Detect which cell encompasses the target text, then output its [X, Y] center coordinate. 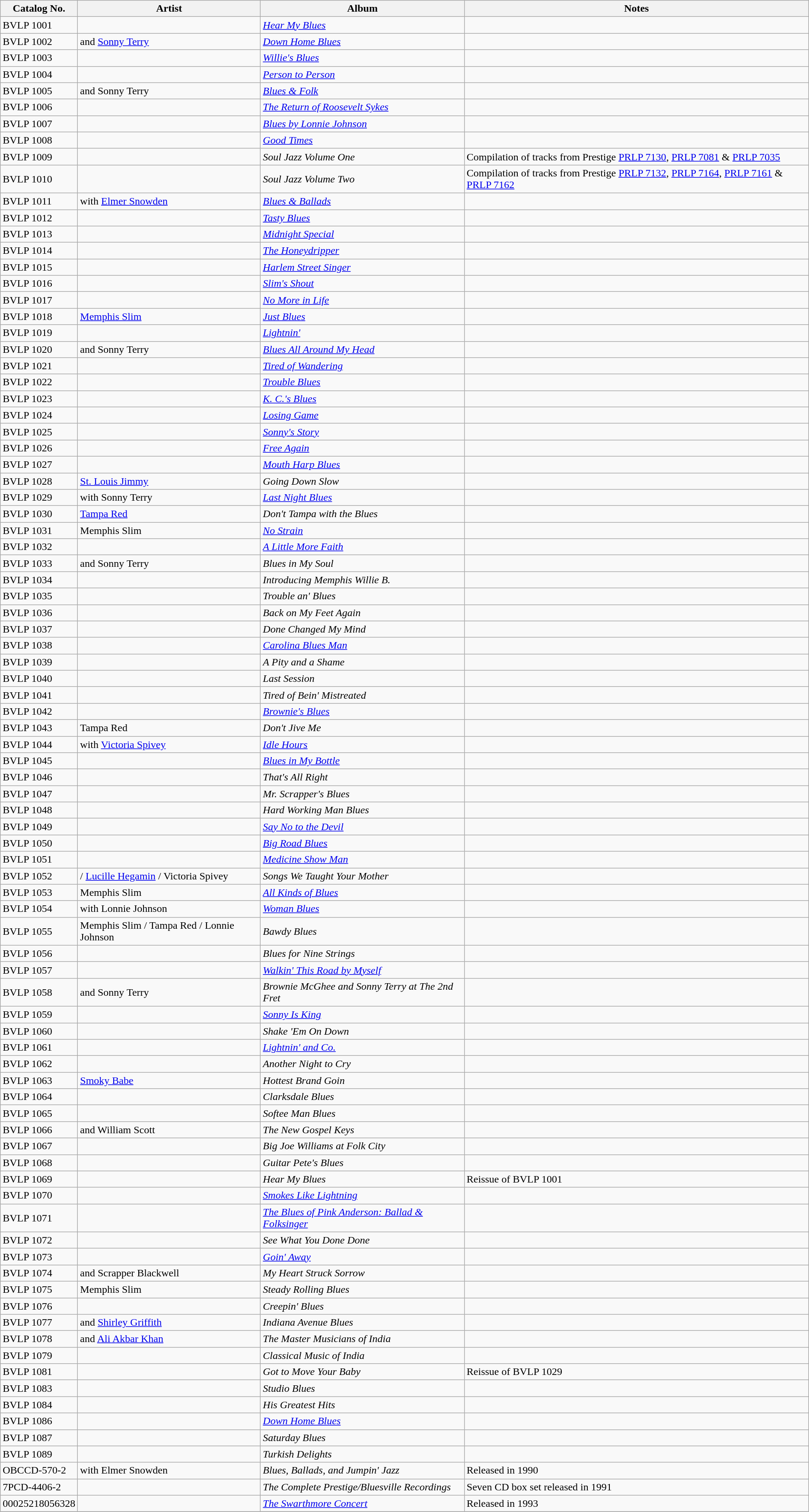
Don't Tampa with the Blues [363, 514]
BVLP 1024 [39, 415]
BVLP 1054 [39, 909]
All Kinds of Blues [363, 892]
BVLP 1003 [39, 58]
BVLP 1063 [39, 1080]
BVLP 1087 [39, 1438]
Harlem Street Singer [363, 267]
Compilation of tracks from Prestige PRLP 7132, PRLP 7164, PRLP 7161 & PRLP 7162 [636, 179]
and Scrapper Blackwell [169, 1273]
BVLP 1025 [39, 432]
OBCCD-570-2 [39, 1470]
Sonny Is King [363, 1014]
BVLP 1029 [39, 498]
BVLP 1010 [39, 179]
BVLP 1066 [39, 1130]
Hard Working Man Blues [363, 810]
BVLP 1083 [39, 1388]
Walkin' This Road by Myself [363, 970]
BVLP 1004 [39, 74]
BVLP 1049 [39, 827]
BVLP 1064 [39, 1097]
Saturday Blues [363, 1438]
Say No to the Devil [363, 827]
BVLP 1026 [39, 448]
No Strain [363, 531]
Midnight Special [363, 234]
BVLP 1077 [39, 1323]
Smokes Like Lightning [363, 1196]
Just Blues [363, 316]
BVLP 1065 [39, 1113]
BVLP 1007 [39, 124]
Going Down Slow [363, 481]
BVLP 1034 [39, 580]
BVLP 1035 [39, 596]
7PCD-4406-2 [39, 1487]
BVLP 1055 [39, 931]
BVLP 1038 [39, 646]
00025218056328 [39, 1503]
BVLP 1086 [39, 1421]
BVLP 1016 [39, 284]
Big Road Blues [363, 843]
Introducing Memphis Willie B. [363, 580]
BVLP 1074 [39, 1273]
St. Louis Jimmy [169, 481]
The Complete Prestige/Bluesville Recordings [363, 1487]
BVLP 1060 [39, 1031]
BVLP 1068 [39, 1163]
The Swarthmore Concert [363, 1503]
Lightnin' and Co. [363, 1048]
BVLP 1046 [39, 777]
Notes [636, 9]
Blues All Around My Head [363, 349]
BVLP 1033 [39, 563]
Person to Person [363, 74]
Clarksdale Blues [363, 1097]
with Lonnie Johnson [169, 909]
Carolina Blues Man [363, 646]
BVLP 1047 [39, 794]
BVLP 1017 [39, 300]
BVLP 1027 [39, 464]
K. C.'s Blues [363, 399]
BVLP 1032 [39, 547]
and William Scott [169, 1130]
BVLP 1052 [39, 876]
BVLP 1002 [39, 42]
Brownie's Blues [363, 711]
Released in 1990 [636, 1470]
BVLP 1023 [39, 399]
BVLP 1073 [39, 1256]
BVLP 1069 [39, 1179]
Sonny's Story [363, 432]
Blues, Ballads, and Jumpin' Jazz [363, 1470]
BVLP 1056 [39, 953]
Compilation of tracks from Prestige PRLP 7130, PRLP 7081 & PRLP 7035 [636, 157]
BVLP 1028 [39, 481]
Got to Move Your Baby [363, 1372]
Bawdy Blues [363, 931]
BVLP 1075 [39, 1289]
Creepin' Blues [363, 1306]
Free Again [363, 448]
BVLP 1040 [39, 678]
My Heart Struck Sorrow [363, 1273]
Done Changed My Mind [363, 629]
Released in 1993 [636, 1503]
BVLP 1084 [39, 1405]
The Master Musicians of India [363, 1339]
BVLP 1012 [39, 217]
BVLP 1036 [39, 613]
Blues & Folk [363, 91]
Trouble an' Blues [363, 596]
Songs We Taught Your Mother [363, 876]
Another Night to Cry [363, 1064]
Slim's Shout [363, 284]
BVLP 1053 [39, 892]
BVLP 1058 [39, 992]
Willie's Blues [363, 58]
BVLP 1079 [39, 1355]
Good Times [363, 140]
Studio Blues [363, 1388]
Turkish Delights [363, 1454]
The Return of Roosevelt Sykes [363, 107]
with Victoria Spivey [169, 744]
BVLP 1001 [39, 25]
A Pity and a Shame [363, 662]
BVLP 1037 [39, 629]
BVLP 1059 [39, 1014]
Goin' Away [363, 1256]
Mr. Scrapper's Blues [363, 794]
BVLP 1089 [39, 1454]
BVLP 1061 [39, 1048]
BVLP 1006 [39, 107]
BVLP 1067 [39, 1146]
Seven CD box set released in 1991 [636, 1487]
BVLP 1009 [39, 157]
and Shirley Griffith [169, 1323]
His Greatest Hits [363, 1405]
Tired of Bein' Mistreated [363, 695]
BVLP 1005 [39, 91]
BVLP 1051 [39, 860]
BVLP 1045 [39, 761]
BVLP 1078 [39, 1339]
Lightnin' [363, 333]
Hottest Brand Goin [363, 1080]
BVLP 1044 [39, 744]
The New Gospel Keys [363, 1130]
Soul Jazz Volume One [363, 157]
Album [363, 9]
Guitar Pete's Blues [363, 1163]
Trouble Blues [363, 382]
Reissue of BVLP 1001 [636, 1179]
No More in Life [363, 300]
Reissue of BVLP 1029 [636, 1372]
Losing Game [363, 415]
BVLP 1039 [39, 662]
Brownie McGhee and Sonny Terry at The 2nd Fret [363, 992]
BVLP 1076 [39, 1306]
with Sonny Terry [169, 498]
BVLP 1031 [39, 531]
BVLP 1021 [39, 366]
Don't Jive Me [363, 728]
Idle Hours [363, 744]
Softee Man Blues [363, 1113]
See What You Done Done [363, 1240]
BVLP 1022 [39, 382]
That's All Right [363, 777]
Blues in My Soul [363, 563]
Indiana Avenue Blues [363, 1323]
Mouth Harp Blues [363, 464]
BVLP 1062 [39, 1064]
Smoky Babe [169, 1080]
Classical Music of India [363, 1355]
Blues in My Bottle [363, 761]
Shake 'Em On Down [363, 1031]
Tired of Wandering [363, 366]
A Little More Faith [363, 547]
Tasty Blues [363, 217]
Artist [169, 9]
BVLP 1015 [39, 267]
and Ali Akbar Khan [169, 1339]
Blues by Lonnie Johnson [363, 124]
Woman Blues [363, 909]
The Blues of Pink Anderson: Ballad & Folksinger [363, 1218]
Big Joe Williams at Folk City [363, 1146]
BVLP 1070 [39, 1196]
BVLP 1020 [39, 349]
BVLP 1071 [39, 1218]
BVLP 1011 [39, 201]
BVLP 1081 [39, 1372]
BVLP 1041 [39, 695]
Steady Rolling Blues [363, 1289]
BVLP 1030 [39, 514]
BVLP 1048 [39, 810]
Soul Jazz Volume Two [363, 179]
BVLP 1043 [39, 728]
BVLP 1008 [39, 140]
BVLP 1018 [39, 316]
Medicine Show Man [363, 860]
BVLP 1014 [39, 251]
Back on My Feet Again [363, 613]
Blues & Ballads [363, 201]
Catalog No. [39, 9]
BVLP 1057 [39, 970]
Blues for Nine Strings [363, 953]
BVLP 1042 [39, 711]
Last Session [363, 678]
BVLP 1013 [39, 234]
/ Lucille Hegamin / Victoria Spivey [169, 876]
The Honeydripper [363, 251]
BVLP 1019 [39, 333]
BVLP 1050 [39, 843]
Last Night Blues [363, 498]
Memphis Slim / Tampa Red / Lonnie Johnson [169, 931]
BVLP 1072 [39, 1240]
